From the cell containing the given text, extract its center point as (x, y) coordinate. 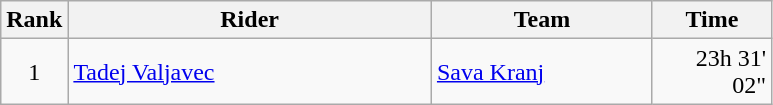
Tadej Valjavec (250, 72)
Time (712, 20)
Rider (250, 20)
Team (542, 20)
23h 31' 02" (712, 72)
Sava Kranj (542, 72)
Rank (34, 20)
1 (34, 72)
